Extract the [x, y] coordinate from the center of the cell holding the provided text.  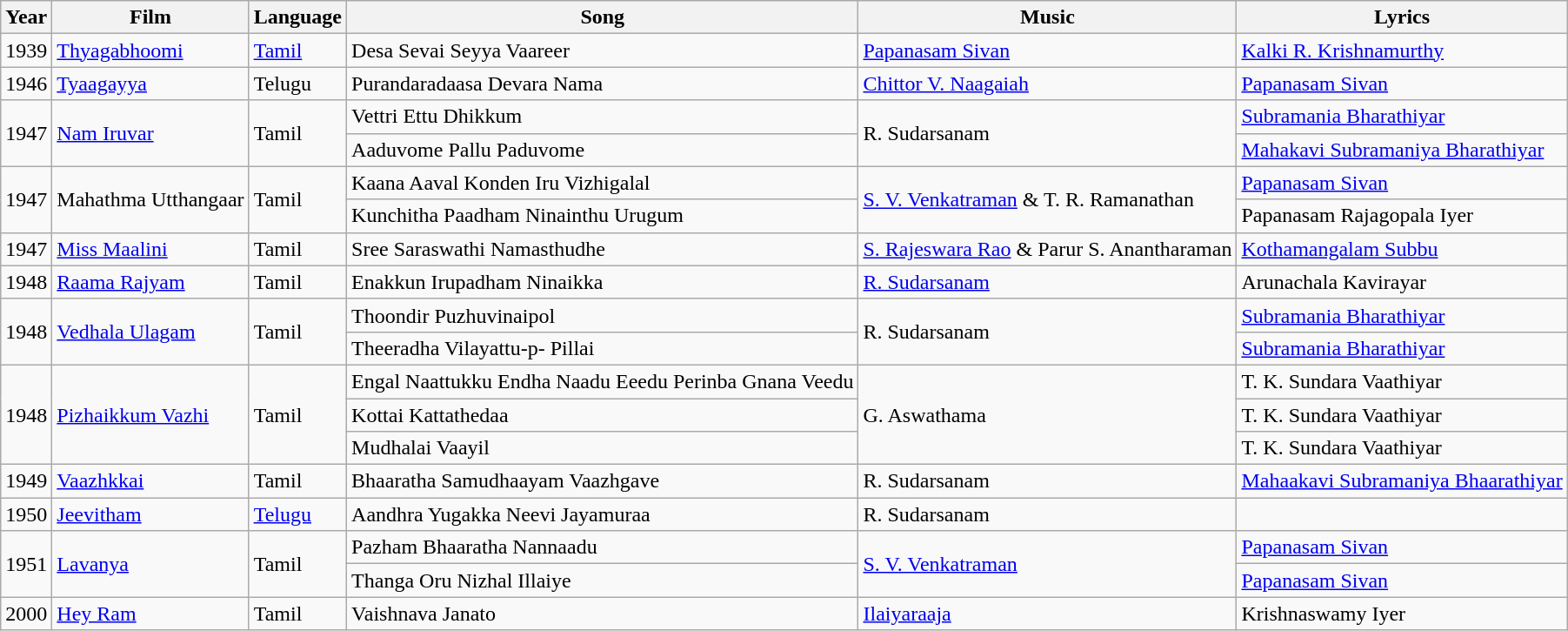
Aandhra Yugakka Neevi Jayamuraa [603, 514]
Nam Iruvar [150, 133]
Mahathma Utthangaar [150, 199]
Mahaakavi Subramaniya Bhaarathiyar [1402, 481]
Sree Saraswathi Namasthudhe [603, 249]
1946 [26, 84]
Papanasam Rajagopala Iyer [1402, 216]
Kaana Aaval Konden Iru Vizhigalal [603, 183]
Thoondir Puzhuvinaipol [603, 315]
Lavanya [150, 564]
Thanga Oru Nizhal Illaiye [603, 581]
Desa Sevai Seyya Vaareer [603, 50]
S. V. Venkatraman & T. R. Ramanathan [1047, 199]
Film [150, 17]
Mudhalai Vaayil [603, 448]
Vaazhkkai [150, 481]
Year [26, 17]
Raama Rajyam [150, 282]
Vettri Ettu Dhikkum [603, 117]
S. V. Venkatraman [1047, 564]
Miss Maalini [150, 249]
Jeevitham [150, 514]
Music [1047, 17]
Mahakavi Subramaniya Bharathiyar [1402, 150]
Arunachala Kavirayar [1402, 282]
Kalki R. Krishnamurthy [1402, 50]
2000 [26, 614]
Engal Naattukku Endha Naadu Eeedu Perinba Gnana Veedu [603, 381]
Vaishnava Janato [603, 614]
Ilaiyaraaja [1047, 614]
Purandaradaasa Devara Nama [603, 84]
1950 [26, 514]
Krishnaswamy Iyer [1402, 614]
1949 [26, 481]
Bhaaratha Samudhaayam Vaazhgave [603, 481]
Thyagabhoomi [150, 50]
Theeradha Vilayattu-p- Pillai [603, 348]
1939 [26, 50]
G. Aswathama [1047, 414]
Aaduvome Pallu Paduvome [603, 150]
Tyaagayya [150, 84]
Pazham Bhaaratha Nannaadu [603, 547]
S. Rajeswara Rao & Parur S. Anantharaman [1047, 249]
1951 [26, 564]
Vedhala Ulagam [150, 332]
Kunchitha Paadham Ninainthu Urugum [603, 216]
Song [603, 17]
Lyrics [1402, 17]
Hey Ram [150, 614]
Language [297, 17]
Chittor V. Naagaiah [1047, 84]
Pizhaikkum Vazhi [150, 414]
Enakkun Irupadham Ninaikka [603, 282]
Kottai Kattathedaa [603, 415]
Kothamangalam Subbu [1402, 249]
